Locate the cell with the specified text and output its [x, y] center coordinate. 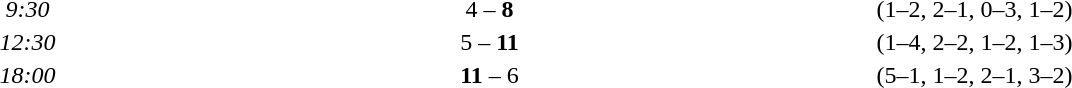
5 – 11 [490, 42]
